Find where the given text appears and provide that cell's center as [X, Y] coordinate. 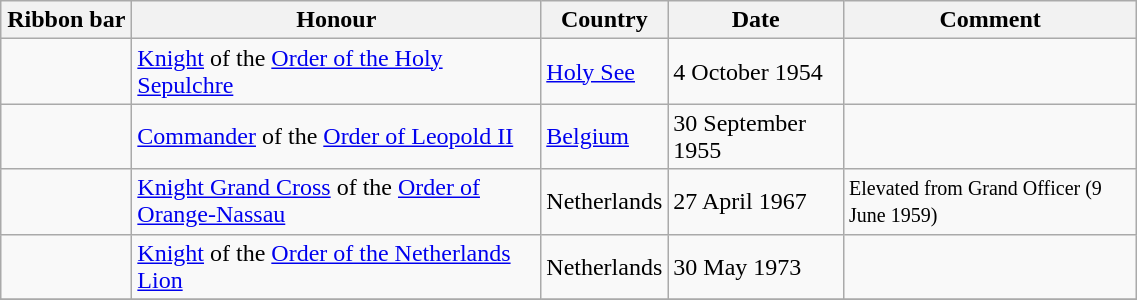
Commander of the Order of Leopold II [336, 136]
Belgium [604, 136]
Knight Grand Cross of the Order of Orange-Nassau [336, 202]
4 October 1954 [756, 72]
30 May 1973 [756, 266]
30 September 1955 [756, 136]
Ribbon bar [66, 20]
27 April 1967 [756, 202]
Elevated from Grand Officer (9 June 1959) [990, 202]
Holy See [604, 72]
Honour [336, 20]
Date [756, 20]
Comment [990, 20]
Knight of the Order of the Netherlands Lion [336, 266]
Country [604, 20]
Knight of the Order of the Holy Sepulchre [336, 72]
